Scan for the cell matching the given text and deliver its [X, Y] coordinate at center. 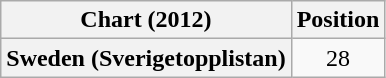
Position [338, 20]
28 [338, 58]
Sweden (Sverigetopplistan) [146, 58]
Chart (2012) [146, 20]
